From the cell containing the given text, extract its center point as [x, y] coordinate. 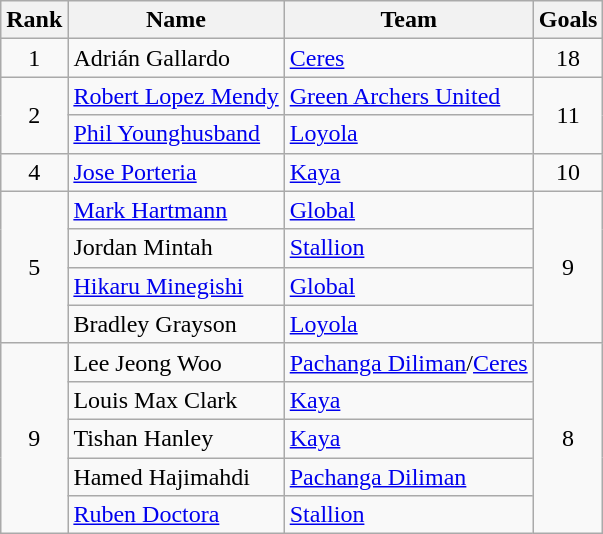
2 [34, 115]
Jordan Mintah [176, 248]
1 [34, 58]
Ruben Doctora [176, 515]
Jose Porteria [176, 172]
Pachanga Diliman/Ceres [408, 362]
4 [34, 172]
11 [568, 115]
Mark Hartmann [176, 210]
Adrián Gallardo [176, 58]
Hamed Hajimahdi [176, 477]
Pachanga Diliman [408, 477]
10 [568, 172]
Team [408, 20]
Ceres [408, 58]
Goals [568, 20]
Rank [34, 20]
8 [568, 438]
Robert Lopez Mendy [176, 96]
Louis Max Clark [176, 400]
5 [34, 267]
Name [176, 20]
Tishan Hanley [176, 438]
Green Archers United [408, 96]
Hikaru Minegishi [176, 286]
Phil Younghusband [176, 134]
Bradley Grayson [176, 324]
Lee Jeong Woo [176, 362]
18 [568, 58]
